Extract the (X, Y) coordinate from the center of the cell holding the provided text.  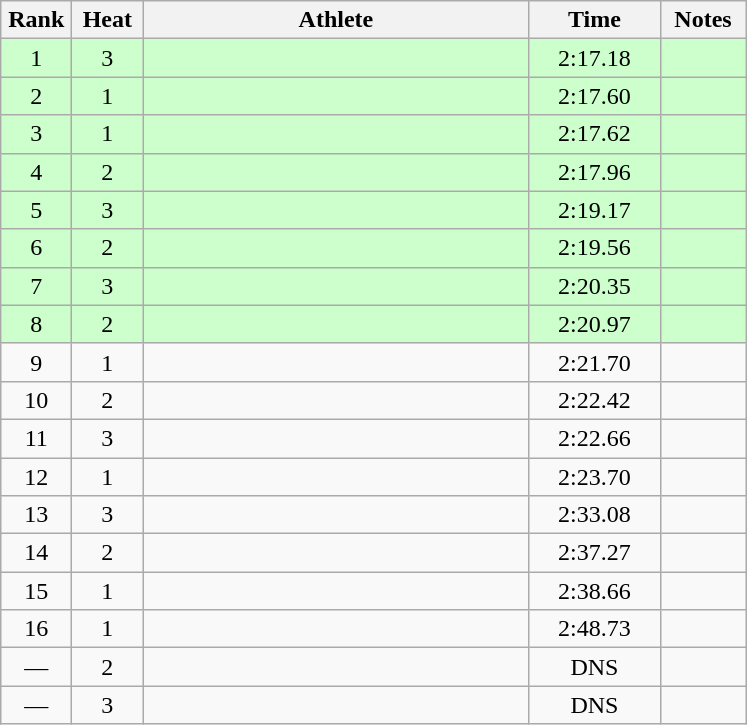
Athlete (336, 20)
2:21.70 (594, 362)
7 (36, 286)
2:33.08 (594, 515)
16 (36, 629)
2:20.97 (594, 324)
8 (36, 324)
2:17.62 (594, 134)
2:17.18 (594, 58)
11 (36, 438)
2:37.27 (594, 553)
12 (36, 477)
15 (36, 591)
2:17.96 (594, 172)
Rank (36, 20)
2:20.35 (594, 286)
Heat (108, 20)
2:38.66 (594, 591)
2:48.73 (594, 629)
6 (36, 248)
Time (594, 20)
Notes (703, 20)
14 (36, 553)
9 (36, 362)
5 (36, 210)
2:23.70 (594, 477)
10 (36, 400)
2:22.42 (594, 400)
2:19.17 (594, 210)
4 (36, 172)
2:17.60 (594, 96)
2:19.56 (594, 248)
13 (36, 515)
2:22.66 (594, 438)
